Search for the cell housing the specified text and yield its [X, Y] center coordinate. 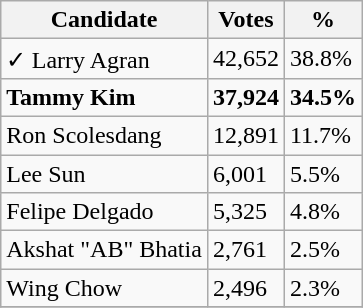
Felipe Delgado [104, 212]
6,001 [246, 173]
Tammy Kim [104, 97]
Wing Chow [104, 288]
% [322, 20]
42,652 [246, 59]
Lee Sun [104, 173]
2,496 [246, 288]
Candidate [104, 20]
11.7% [322, 135]
12,891 [246, 135]
✓ Larry Agran [104, 59]
38.8% [322, 59]
34.5% [322, 97]
4.8% [322, 212]
2.5% [322, 250]
5.5% [322, 173]
2,761 [246, 250]
Akshat "AB" Bhatia [104, 250]
2.3% [322, 288]
5,325 [246, 212]
Ron Scolesdang [104, 135]
37,924 [246, 97]
Votes [246, 20]
